Return (X, Y) of the center of cell containing provided text 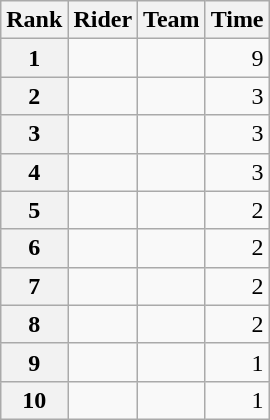
Time (237, 20)
8 (34, 324)
10 (34, 400)
7 (34, 286)
5 (34, 210)
Rider (103, 20)
Rank (34, 20)
6 (34, 248)
Team (172, 20)
4 (34, 172)
